Return (X, Y) of the center of cell containing provided text 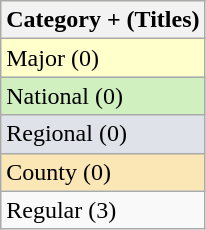
Regular (3) (103, 210)
Category + (Titles) (103, 20)
Regional (0) (103, 134)
National (0) (103, 96)
Major (0) (103, 58)
County (0) (103, 172)
